Return the [x, y] coordinate for the center point of the cell that contains the specified text.  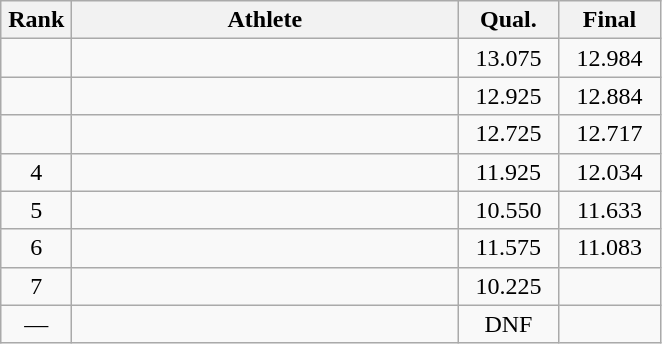
Final [610, 20]
4 [36, 172]
11.083 [610, 248]
11.633 [610, 210]
7 [36, 286]
11.575 [508, 248]
10.550 [508, 210]
Rank [36, 20]
5 [36, 210]
6 [36, 248]
13.075 [508, 58]
10.225 [508, 286]
12.717 [610, 134]
Qual. [508, 20]
11.925 [508, 172]
12.034 [610, 172]
12.725 [508, 134]
12.884 [610, 96]
— [36, 324]
DNF [508, 324]
12.925 [508, 96]
12.984 [610, 58]
Athlete [265, 20]
